Provide the (x, y) coordinate of the cell's center where the given text is located.  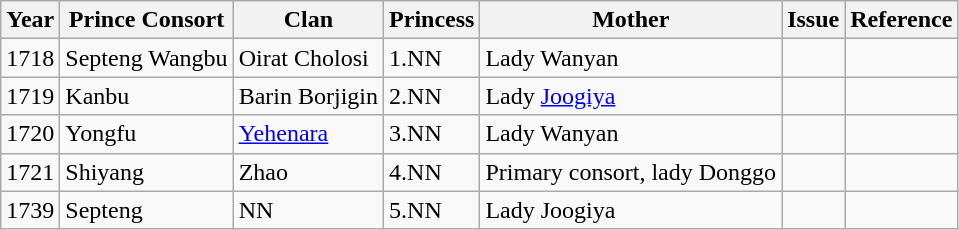
Year (30, 20)
Reference (902, 20)
Septeng Wangbu (146, 58)
Issue (814, 20)
1721 (30, 172)
1720 (30, 134)
4.NN (432, 172)
Barin Borjigin (308, 96)
2.NN (432, 96)
Prince Consort (146, 20)
NN (308, 210)
Kanbu (146, 96)
1739 (30, 210)
Oirat Cholosi (308, 58)
Clan (308, 20)
Yongfu (146, 134)
1719 (30, 96)
1718 (30, 58)
3.NN (432, 134)
1.NN (432, 58)
Primary consort, lady Donggo (631, 172)
5.NN (432, 210)
Princess (432, 20)
Septeng (146, 210)
Shiyang (146, 172)
Yehenara (308, 134)
Mother (631, 20)
Zhao (308, 172)
